Locate the cell with the specified text and output its (x, y) center coordinate. 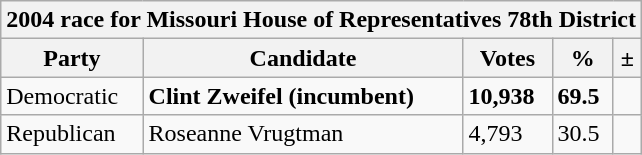
30.5 (582, 134)
4,793 (508, 134)
69.5 (582, 96)
Clint Zweifel (incumbent) (303, 96)
Candidate (303, 58)
2004 race for Missouri House of Representatives 78th District (322, 20)
± (627, 58)
Votes (508, 58)
Republican (72, 134)
10,938 (508, 96)
Democratic (72, 96)
% (582, 58)
Roseanne Vrugtman (303, 134)
Party (72, 58)
